Return the (x, y) coordinate for the center point of the cell that contains the specified text.  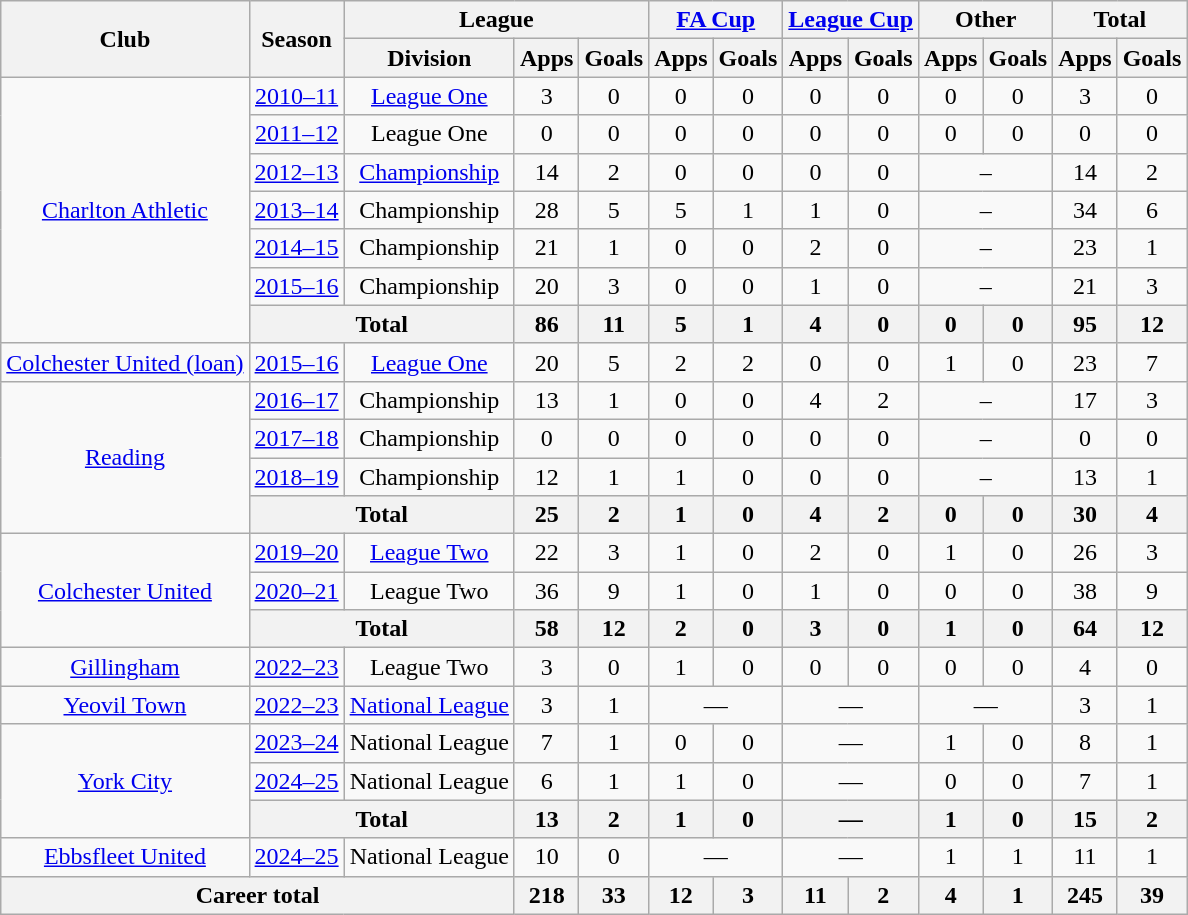
Career total (258, 895)
26 (1085, 553)
2012–13 (296, 172)
33 (614, 895)
Season (296, 39)
2019–20 (296, 553)
2010–11 (296, 96)
2013–14 (296, 210)
86 (546, 324)
36 (546, 591)
245 (1085, 895)
Yeovil Town (125, 705)
League (496, 20)
2016–17 (296, 400)
15 (1085, 819)
38 (1085, 591)
58 (546, 629)
Ebbsfleet United (125, 857)
Colchester United (loan) (125, 362)
Charlton Athletic (125, 210)
York City (125, 781)
2011–12 (296, 134)
218 (546, 895)
Colchester United (125, 591)
League Cup (851, 20)
2017–18 (296, 438)
10 (546, 857)
95 (1085, 324)
Division (429, 58)
Club (125, 39)
2014–15 (296, 248)
30 (1085, 515)
Other (986, 20)
2020–21 (296, 591)
22 (546, 553)
8 (1085, 743)
28 (546, 210)
34 (1085, 210)
2018–19 (296, 477)
25 (546, 515)
Gillingham (125, 667)
2023–24 (296, 743)
FA Cup (716, 20)
17 (1085, 400)
Reading (125, 457)
39 (1152, 895)
64 (1085, 629)
